Determine the [X, Y] coordinate at the center of the cell enclosing the given text.  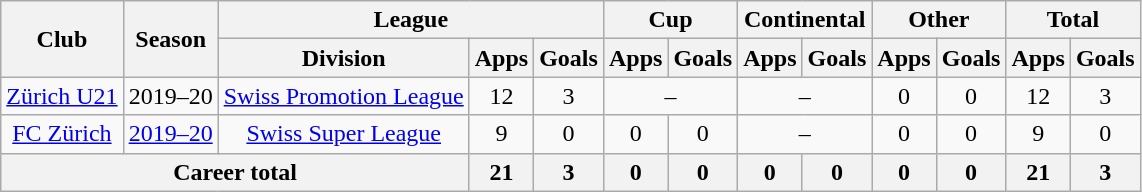
Total [1073, 20]
Zürich U21 [62, 96]
League [410, 20]
Continental [805, 20]
Swiss Promotion League [344, 96]
Career total [235, 172]
Other [939, 20]
Season [170, 39]
FC Zürich [62, 134]
Swiss Super League [344, 134]
Cup [670, 20]
Club [62, 39]
Division [344, 58]
